From the cell containing the given text, extract its center point as (X, Y) coordinate. 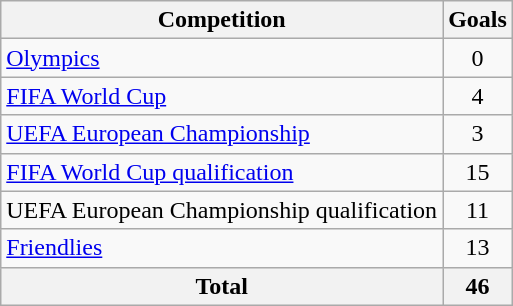
Total (222, 286)
Competition (222, 20)
4 (478, 96)
15 (478, 172)
13 (478, 248)
Friendlies (222, 248)
0 (478, 58)
Goals (478, 20)
46 (478, 286)
Olympics (222, 58)
UEFA European Championship (222, 134)
3 (478, 134)
FIFA World Cup qualification (222, 172)
FIFA World Cup (222, 96)
11 (478, 210)
UEFA European Championship qualification (222, 210)
